Scan for the cell matching the given text and deliver its (X, Y) coordinate at center. 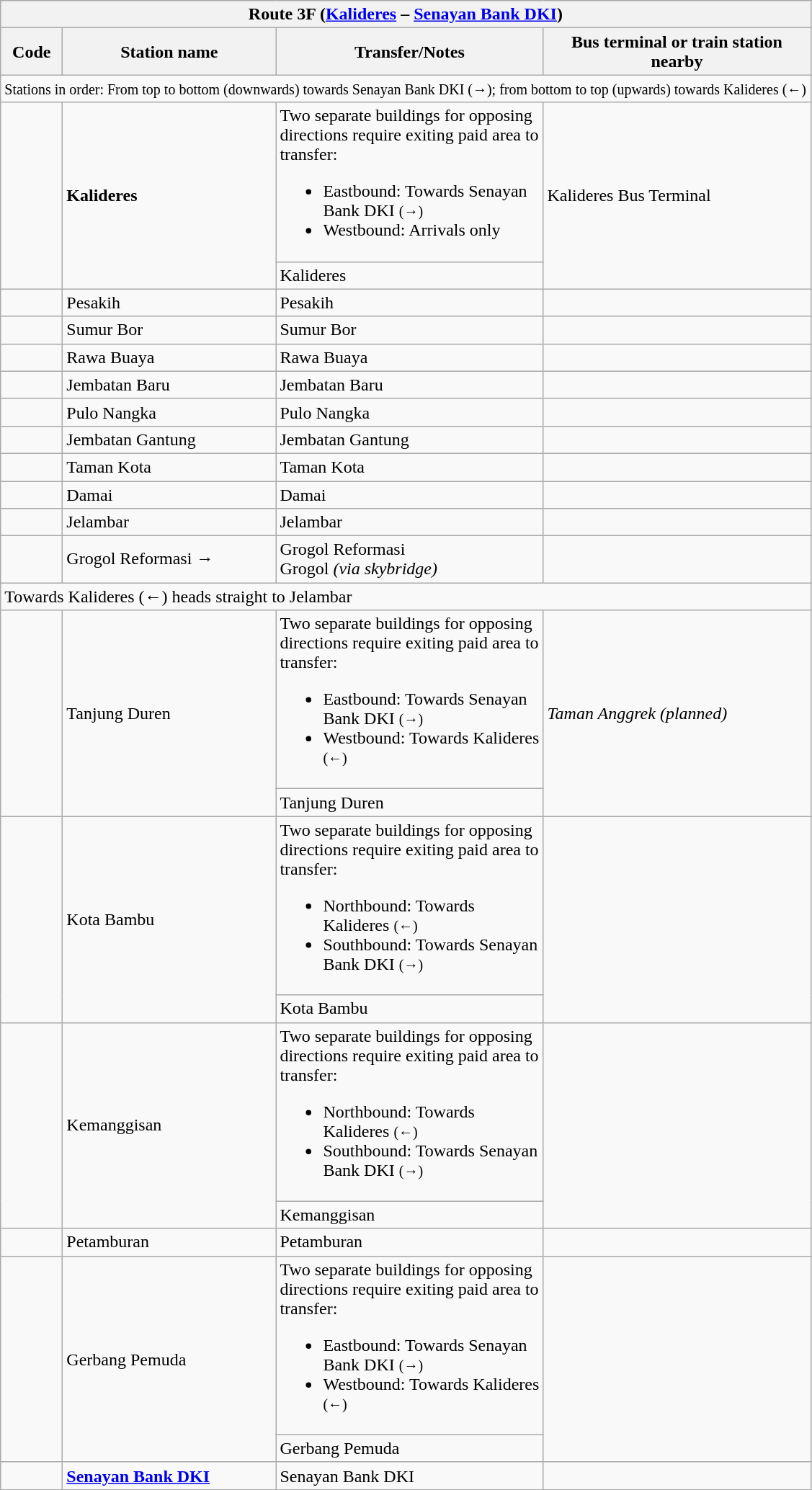
Kalideres Bus Terminal (677, 196)
Code (32, 52)
Grogol Reformasi → (169, 559)
Transfer/Notes (409, 52)
Bus terminal or train station nearby (677, 52)
Taman Anggrek (planned) (677, 713)
Route 3F (Kalideres – Senayan Bank DKI) (406, 14)
Grogol Reformasi Grogol (via skybridge) (409, 559)
Towards Kalideres (←) heads straight to Jelambar (406, 597)
Two separate buildings for opposing directions require exiting paid area to transfer:Eastbound: Towards Senayan Bank DKI (→)Westbound: Arrivals only (409, 182)
Stations in order: From top to bottom (downwards) towards Senayan Bank DKI (→); from bottom to top (upwards) towards Kalideres (←) (406, 89)
Station name (169, 52)
